Determine the (x, y) coordinate at the center of the cell enclosing the given text.  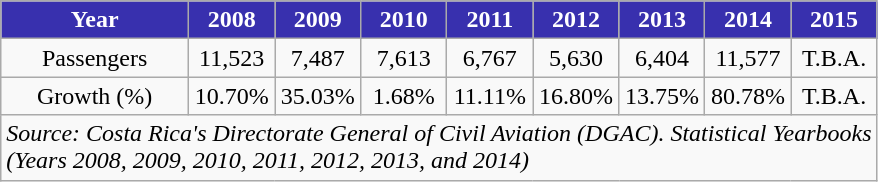
11.11% (490, 96)
1.68% (404, 96)
Growth (%) (95, 96)
35.03% (318, 96)
2010 (404, 20)
2013 (662, 20)
2014 (748, 20)
6,767 (490, 58)
2008 (232, 20)
2015 (834, 20)
11,577 (748, 58)
Year (95, 20)
7,613 (404, 58)
13.75% (662, 96)
16.80% (576, 96)
11,523 (232, 58)
7,487 (318, 58)
6,404 (662, 58)
Source: Costa Rica's Directorate General of Civil Aviation (DGAC). Statistical Yearbooks(Years 2008, 2009, 2010, 2011, 2012, 2013, and 2014) (439, 148)
Passengers (95, 58)
2012 (576, 20)
80.78% (748, 96)
10.70% (232, 96)
2011 (490, 20)
2009 (318, 20)
5,630 (576, 58)
